For the text-containing cell, return its midpoint in (X, Y) coordinate format. 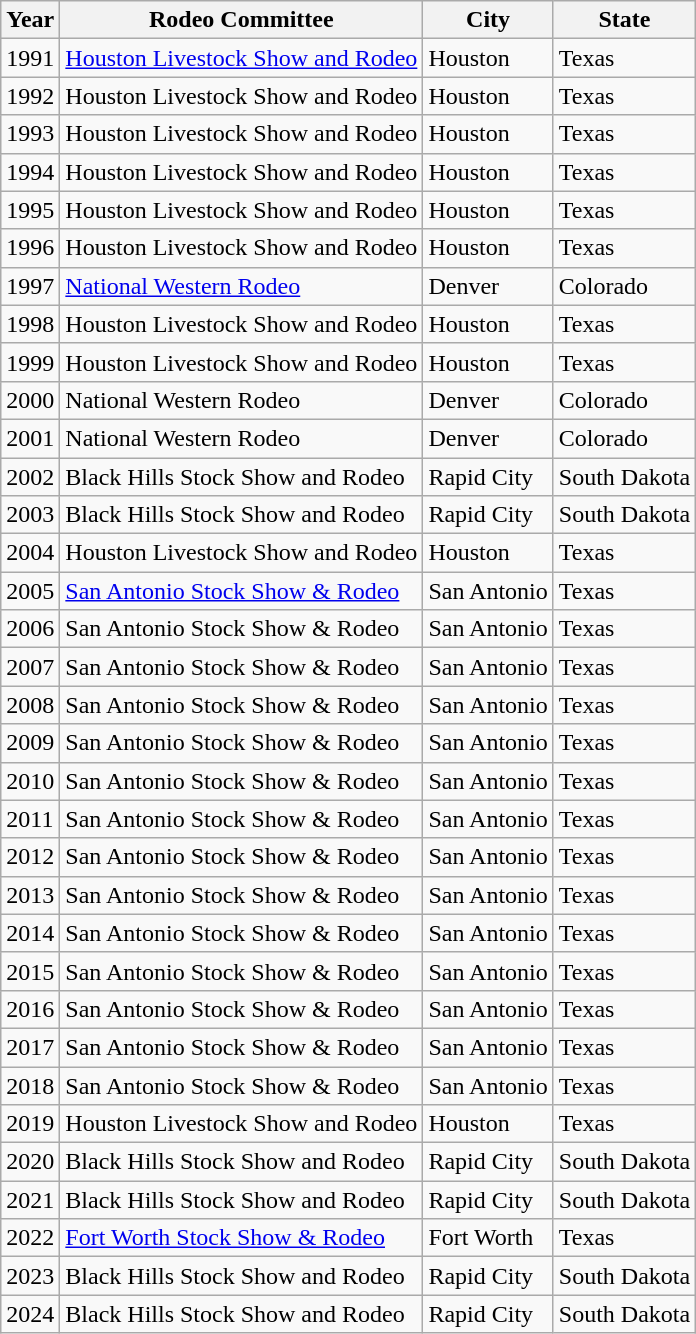
1997 (30, 286)
1995 (30, 210)
City (488, 20)
1998 (30, 324)
2009 (30, 743)
2017 (30, 1047)
1991 (30, 58)
1993 (30, 134)
2008 (30, 705)
State (624, 20)
2022 (30, 1238)
2014 (30, 933)
2024 (30, 1314)
Rodeo Committee (242, 20)
2010 (30, 781)
2001 (30, 438)
2004 (30, 553)
2015 (30, 971)
2023 (30, 1276)
2013 (30, 895)
2018 (30, 1085)
1999 (30, 362)
Year (30, 20)
2005 (30, 591)
1996 (30, 248)
2007 (30, 667)
2016 (30, 1009)
2006 (30, 629)
Fort Worth (488, 1238)
1992 (30, 96)
Fort Worth Stock Show & Rodeo (242, 1238)
2019 (30, 1124)
2003 (30, 515)
2002 (30, 477)
2021 (30, 1200)
2011 (30, 819)
2020 (30, 1162)
2012 (30, 857)
1994 (30, 172)
2000 (30, 400)
